Locate the cell with the specified text and output its [X, Y] center coordinate. 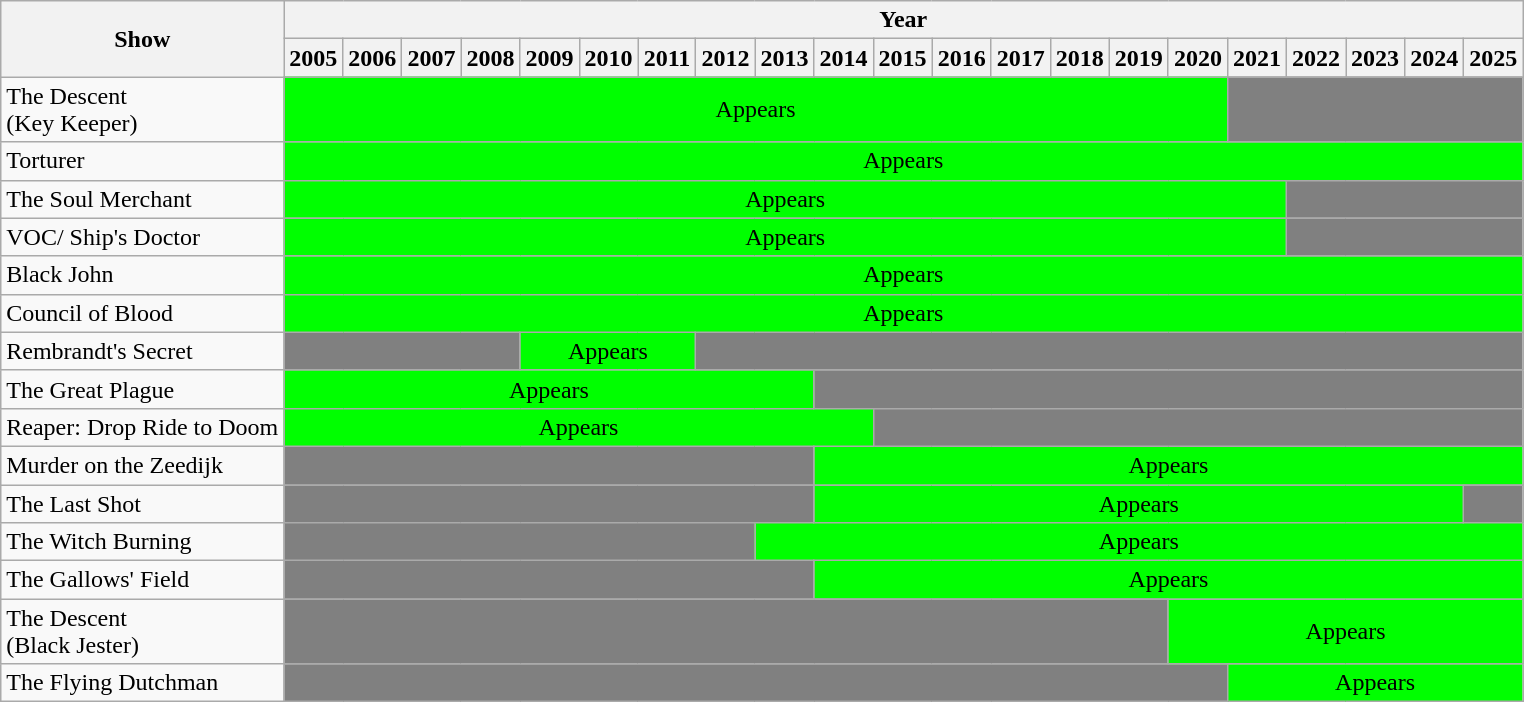
2021 [1256, 58]
The Descent(Black Jester) [142, 632]
The Last Shot [142, 503]
The Descent(Key Keeper) [142, 110]
2007 [432, 58]
Show [142, 39]
Reaper: Drop Ride to Doom [142, 427]
2025 [1494, 58]
Torturer [142, 161]
2024 [1434, 58]
Council of Blood [142, 313]
2019 [1138, 58]
2013 [784, 58]
2020 [1198, 58]
2018 [1080, 58]
The Soul Merchant [142, 199]
The Witch Burning [142, 542]
2009 [550, 58]
The Gallows' Field [142, 580]
Year [904, 20]
2010 [608, 58]
Murder on the Zeedijk [142, 465]
Rembrandt's Secret [142, 351]
2016 [962, 58]
2011 [667, 58]
The Flying Dutchman [142, 683]
2022 [1316, 58]
VOC/ Ship's Doctor [142, 237]
The Great Plague [142, 389]
2005 [314, 58]
2006 [372, 58]
2012 [726, 58]
2015 [902, 58]
2008 [490, 58]
2023 [1376, 58]
2017 [1020, 58]
Black John [142, 275]
2014 [844, 58]
